Identify which cell holds the provided text, then report its (X, Y) central coordinate. 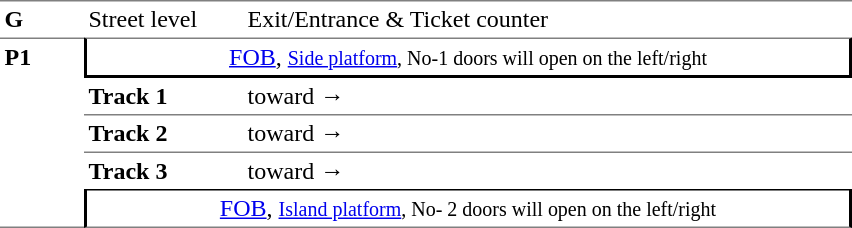
Exit/Entrance & Ticket counter (548, 19)
Track 2 (164, 135)
P1 (42, 133)
Street level (164, 19)
G (42, 19)
Track 3 (164, 171)
Track 1 (164, 97)
FOB, Island platform, No- 2 doors will open on the left/right (468, 208)
FOB, Side platform, No-1 doors will open on the left/right (468, 58)
